Determine the (x, y) coordinate at the center of the cell enclosing the given text.  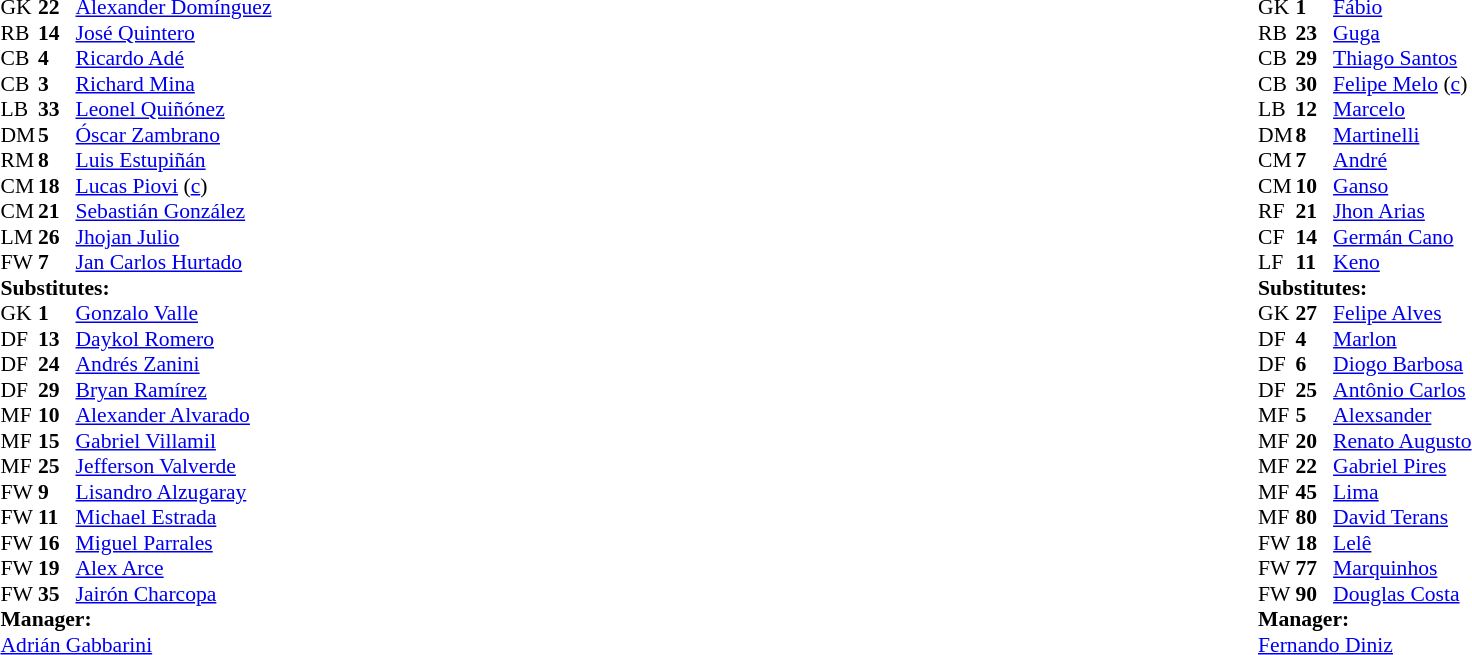
LF (1277, 263)
Jhojan Julio (174, 237)
Jan Carlos Hurtado (174, 263)
Richard Mina (174, 84)
77 (1315, 569)
Guga (1402, 33)
12 (1315, 109)
Jhon Arias (1402, 211)
Andrés Zanini (174, 365)
Germán Cano (1402, 237)
Thiago Santos (1402, 59)
35 (57, 594)
33 (57, 109)
16 (57, 543)
Felipe Alves (1402, 313)
Jefferson Valverde (174, 467)
Alexsander (1402, 415)
80 (1315, 517)
Bryan Ramírez (174, 390)
Martinelli (1402, 135)
LM (19, 237)
6 (1315, 365)
Douglas Costa (1402, 594)
Felipe Melo (c) (1402, 84)
Michael Estrada (174, 517)
David Terans (1402, 517)
Daykol Romero (174, 339)
90 (1315, 594)
Leonel Quiñónez (174, 109)
Lucas Piovi (c) (174, 186)
Jairón Charcopa (174, 594)
13 (57, 339)
Luis Estupiñán (174, 161)
Gonzalo Valle (174, 313)
Antônio Carlos (1402, 390)
Miguel Parrales (174, 543)
Lisandro Alzugaray (174, 492)
Renato Augusto (1402, 441)
RM (19, 161)
30 (1315, 84)
15 (57, 441)
RF (1277, 211)
Lelê (1402, 543)
Gabriel Villamil (174, 441)
Sebastián González (174, 211)
Lima (1402, 492)
19 (57, 569)
24 (57, 365)
José Quintero (174, 33)
Ricardo Adé (174, 59)
9 (57, 492)
Gabriel Pires (1402, 467)
Ganso (1402, 186)
45 (1315, 492)
20 (1315, 441)
CF (1277, 237)
Alex Arce (174, 569)
Marlon (1402, 339)
Diogo Barbosa (1402, 365)
André (1402, 161)
Keno (1402, 263)
Óscar Zambrano (174, 135)
26 (57, 237)
Marcelo (1402, 109)
23 (1315, 33)
22 (1315, 467)
1 (57, 313)
Alexander Alvarado (174, 415)
27 (1315, 313)
3 (57, 84)
Marquinhos (1402, 569)
